Extract the [X, Y] coordinate from the center of the cell holding the provided text.  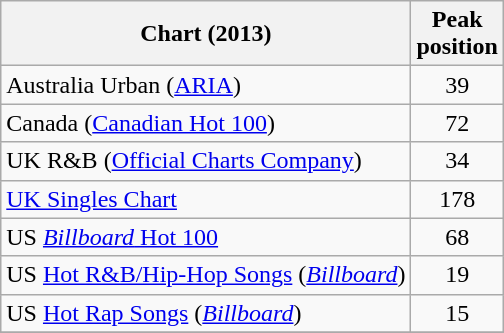
34 [457, 161]
US Hot Rap Songs (Billboard) [206, 313]
178 [457, 199]
15 [457, 313]
UK Singles Chart [206, 199]
39 [457, 85]
19 [457, 275]
US Billboard Hot 100 [206, 237]
72 [457, 123]
Peakposition [457, 34]
Australia Urban (ARIA) [206, 85]
US Hot R&B/Hip-Hop Songs (Billboard) [206, 275]
68 [457, 237]
UK R&B (Official Charts Company) [206, 161]
Chart (2013) [206, 34]
Canada (Canadian Hot 100) [206, 123]
